Return [x, y] of the center of cell containing provided text 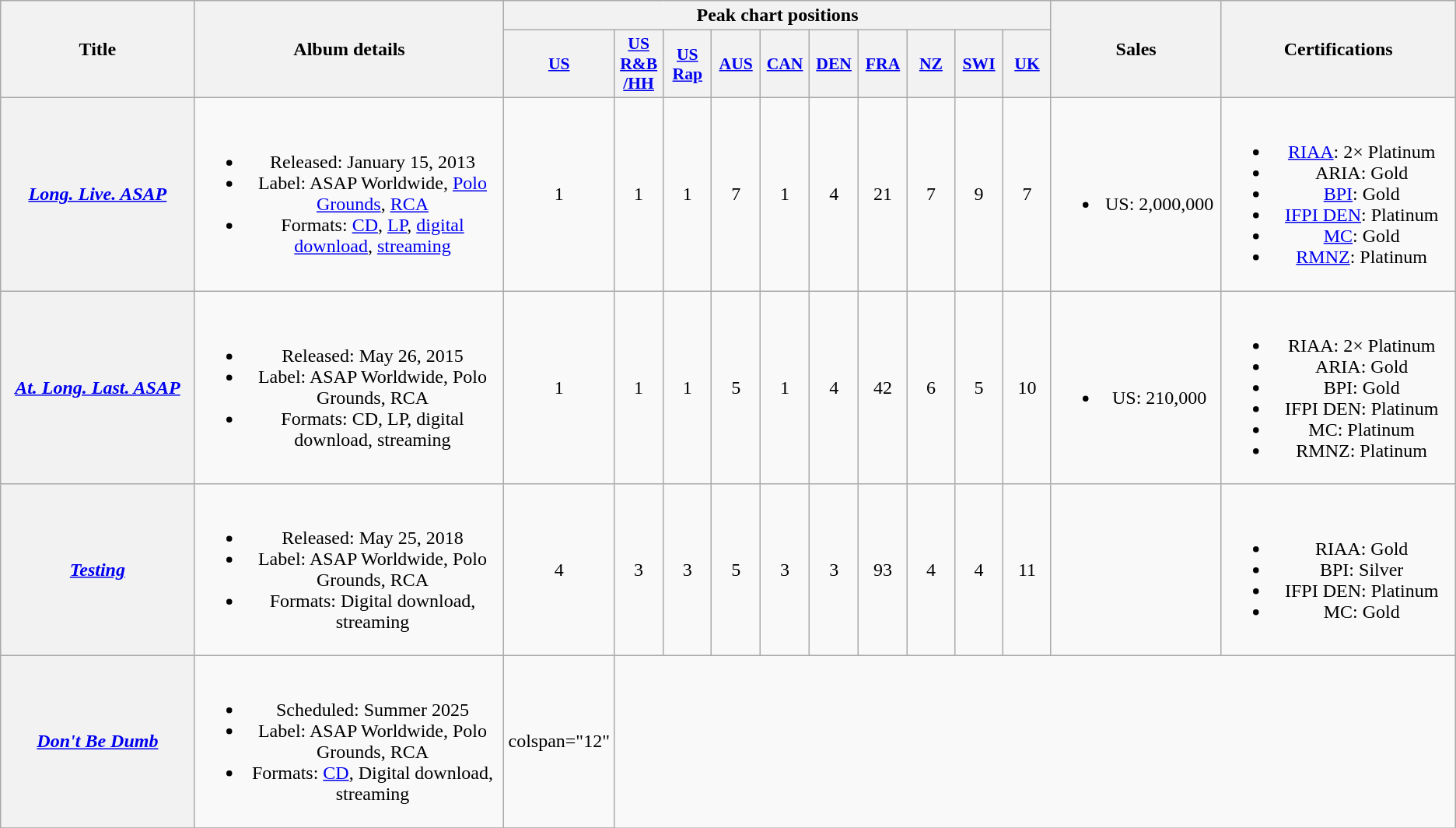
US [559, 64]
RIAA: 2× PlatinumARIA: GoldBPI: GoldIFPI DEN: PlatinumMC: GoldRMNZ: Platinum [1338, 194]
USRap [688, 64]
6 [930, 388]
UK [1027, 64]
Don't Be Dumb [98, 742]
RIAA: GoldBPI: SilverIFPI DEN: PlatinumMC: Gold [1338, 570]
Peak chart positions [778, 16]
9 [978, 194]
Sales [1136, 50]
DEN [834, 64]
Title [98, 50]
42 [884, 388]
AUS [736, 64]
93 [884, 570]
Long. Live. ASAP [98, 194]
21 [884, 194]
SWI [978, 64]
CAN [784, 64]
10 [1027, 388]
FRA [884, 64]
US: 2,000,000 [1136, 194]
Testing [98, 570]
colspan="12" [559, 742]
11 [1027, 570]
At. Long. Last. ASAP [98, 388]
Released: January 15, 2013Label: ASAP Worldwide, Polo Grounds, RCAFormats: CD, LP, digital download, streaming [349, 194]
NZ [930, 64]
Scheduled: Summer 2025Label: ASAP Worldwide, Polo Grounds, RCAFormats: CD, Digital download, streaming [349, 742]
RIAA: 2× PlatinumARIA: GoldBPI: GoldIFPI DEN: PlatinumMC: PlatinumRMNZ: Platinum [1338, 388]
Released: May 26, 2015Label: ASAP Worldwide, Polo Grounds, RCAFormats: CD, LP, digital download, streaming [349, 388]
Released: May 25, 2018Label: ASAP Worldwide, Polo Grounds, RCAFormats: Digital download, streaming [349, 570]
USR&B/HH [638, 64]
Album details [349, 50]
Certifications [1338, 50]
US: 210,000 [1136, 388]
